Return (X, Y) of the center of cell containing provided text 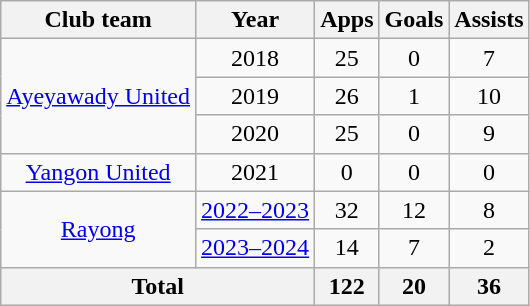
9 (489, 134)
Goals (414, 20)
Assists (489, 20)
12 (414, 210)
Apps (347, 20)
2019 (256, 96)
2022–2023 (256, 210)
2023–2024 (256, 248)
Yangon United (98, 172)
Total (158, 286)
2018 (256, 58)
26 (347, 96)
2021 (256, 172)
8 (489, 210)
122 (347, 286)
Rayong (98, 229)
2 (489, 248)
20 (414, 286)
2020 (256, 134)
14 (347, 248)
Club team (98, 20)
36 (489, 286)
Ayeyawady United (98, 96)
32 (347, 210)
1 (414, 96)
Year (256, 20)
10 (489, 96)
